Identify which cell holds the provided text, then report its [X, Y] central coordinate. 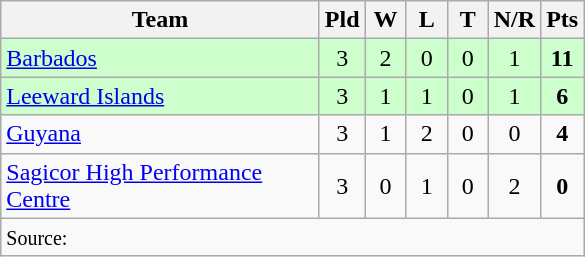
4 [562, 134]
L [426, 20]
Barbados [160, 58]
Pts [562, 20]
W [386, 20]
N/R [514, 20]
Leeward Islands [160, 96]
Pld [342, 20]
Source: [292, 237]
T [468, 20]
11 [562, 58]
Team [160, 20]
Guyana [160, 134]
Sagicor High Performance Centre [160, 186]
6 [562, 96]
